Locate the cell with the specified text and output its (X, Y) center coordinate. 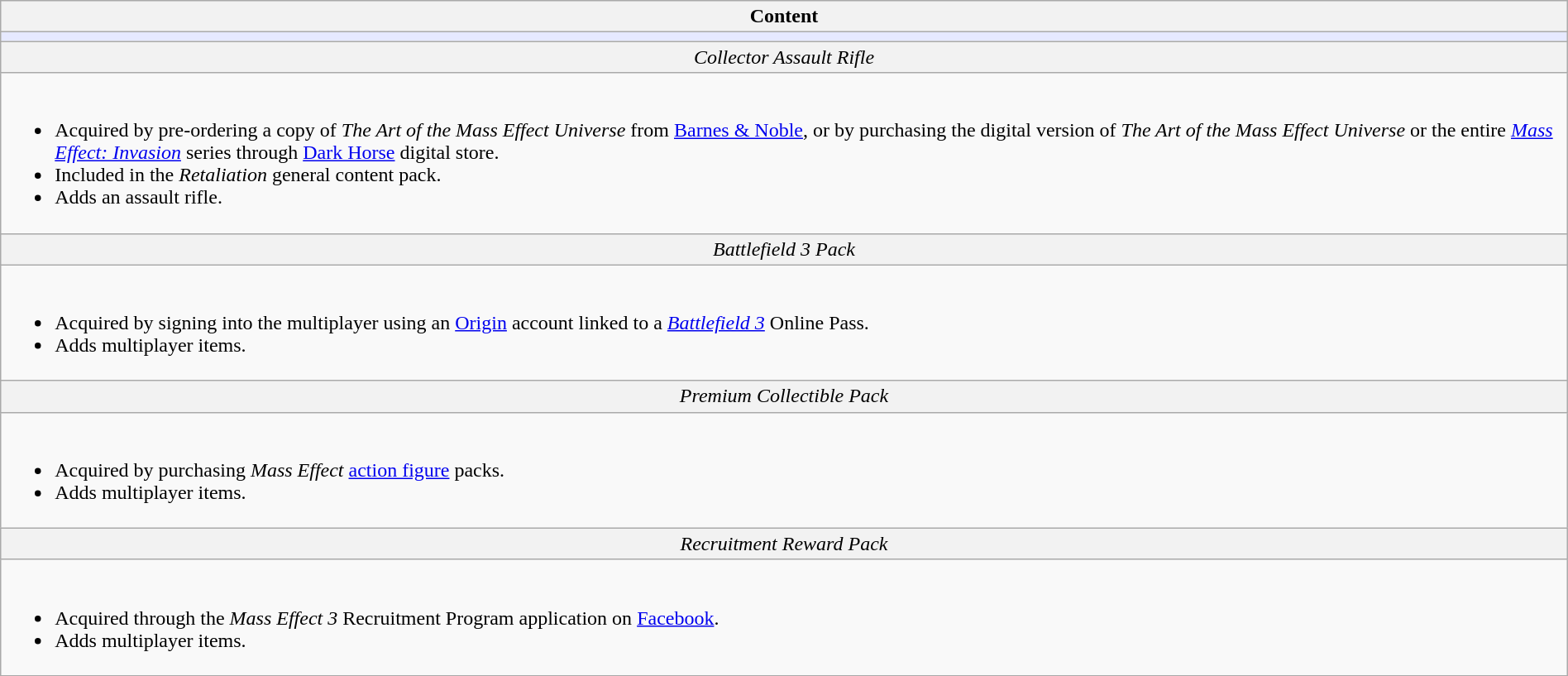
Collector Assault Rifle (784, 57)
Acquired through the Mass Effect 3 Recruitment Program application on Facebook.Adds multiplayer items. (784, 617)
Acquired by purchasing Mass Effect action figure packs.Adds multiplayer items. (784, 470)
Acquired by signing into the multiplayer using an Origin account linked to a Battlefield 3 Online Pass.Adds multiplayer items. (784, 323)
Content (784, 17)
Recruitment Reward Pack (784, 544)
Battlefield 3 Pack (784, 249)
Premium Collectible Pack (784, 396)
